Search for the cell housing the specified text and yield its [x, y] center coordinate. 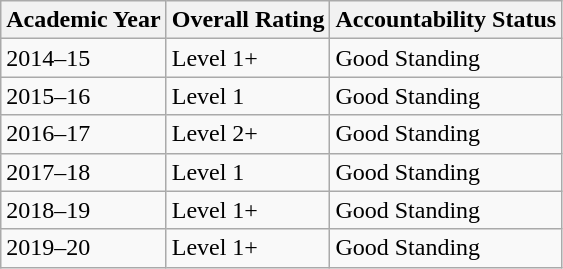
2015–16 [84, 96]
Level 2+ [248, 134]
2016–17 [84, 134]
2014–15 [84, 58]
Overall Rating [248, 20]
2019–20 [84, 248]
Accountability Status [446, 20]
2017–18 [84, 172]
Academic Year [84, 20]
2018–19 [84, 210]
